Output the (x, y) coordinate of the center of the cell containing the given text.  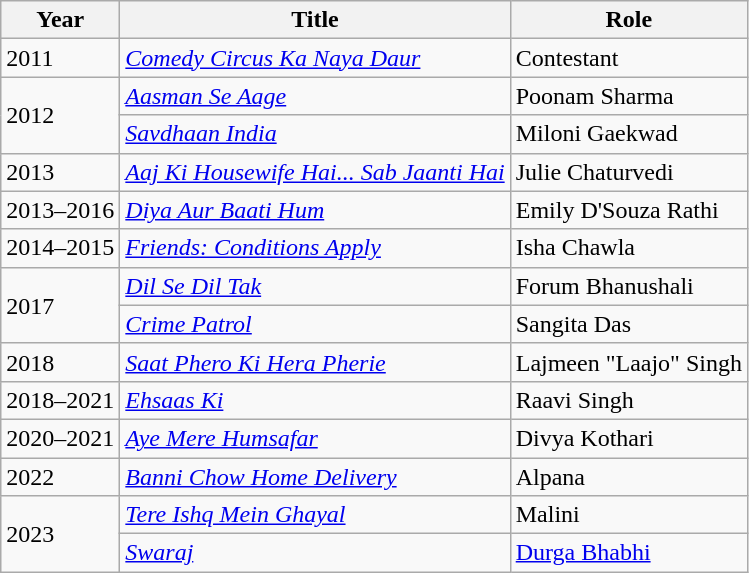
2022 (60, 477)
2017 (60, 305)
2014–2015 (60, 248)
Contestant (628, 58)
Malini (628, 515)
Divya Kothari (628, 438)
2012 (60, 115)
2013–2016 (60, 210)
Julie Chaturvedi (628, 172)
Title (315, 20)
2020–2021 (60, 438)
Saat Phero Ki Hera Pherie (315, 362)
Crime Patrol (315, 324)
2013 (60, 172)
Swaraj (315, 553)
Aye Mere Humsafar (315, 438)
2011 (60, 58)
Lajmeen "Laajo" Singh (628, 362)
Poonam Sharma (628, 96)
Role (628, 20)
2018 (60, 362)
2018–2021 (60, 400)
Friends: Conditions Apply (315, 248)
Isha Chawla (628, 248)
Tere Ishq Mein Ghayal (315, 515)
Ehsaas Ki (315, 400)
Dil Se Dil Tak (315, 286)
Comedy Circus Ka Naya Daur (315, 58)
Sangita Das (628, 324)
Miloni Gaekwad (628, 134)
Forum Bhanushali (628, 286)
Aasman Se Aage (315, 96)
Raavi Singh (628, 400)
Diya Aur Baati Hum (315, 210)
Aaj Ki Housewife Hai... Sab Jaanti Hai (315, 172)
Savdhaan India (315, 134)
Emily D'Souza Rathi (628, 210)
Year (60, 20)
Alpana (628, 477)
2023 (60, 534)
Banni Chow Home Delivery (315, 477)
Durga Bhabhi (628, 553)
